Determine the [X, Y] coordinate at the center of the cell enclosing the given text.  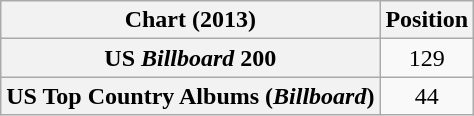
Position [427, 20]
129 [427, 58]
44 [427, 96]
US Top Country Albums (Billboard) [190, 96]
US Billboard 200 [190, 58]
Chart (2013) [190, 20]
